Locate the cell with the specified text and output its (x, y) center coordinate. 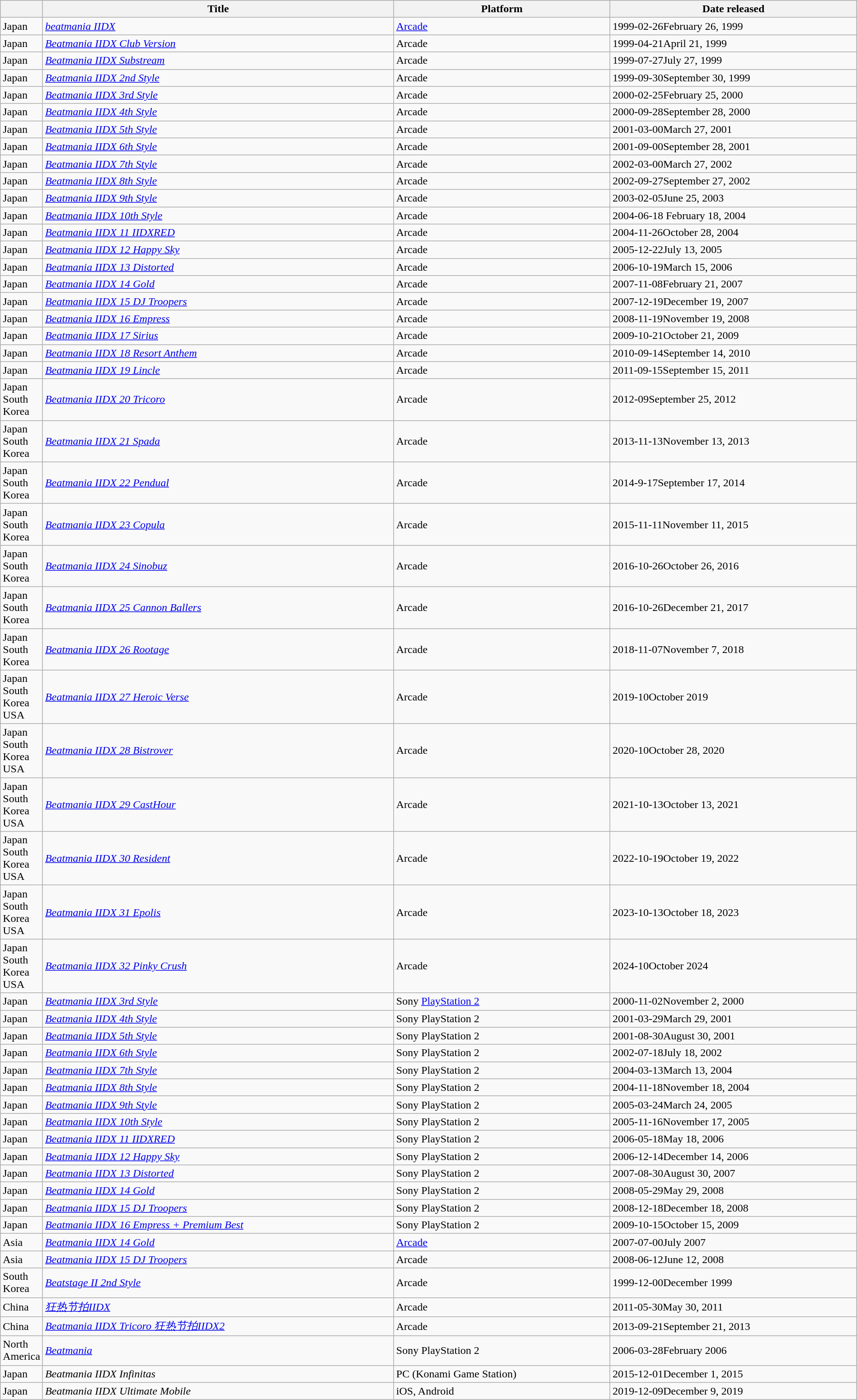
Date released (734, 9)
2005-11-16November 17, 2005 (734, 1122)
Beatmania IIDX Ultimate Mobile (218, 1391)
Beatmania IIDX 24 Sinobuz (218, 566)
2007-07-00July 2007 (734, 1242)
2008-12-18December 18, 2008 (734, 1208)
2006-03-28February 2006 (734, 1350)
2011-09-15September 15, 2011 (734, 370)
Beatmania IIDX 20 Tricoro (218, 399)
2022-10-19October 19, 2022 (734, 859)
2002-07-18July 18, 2002 (734, 1053)
2009-10-15October 15, 2009 (734, 1225)
2007-08-30August 30, 2007 (734, 1174)
1999-12-00December 1999 (734, 1283)
Beatmania IIDX 28 Bistrover (218, 751)
2014-9-17September 17, 2014 (734, 483)
Beatmania (218, 1350)
Beatmania IIDX 17 Sirius (218, 336)
2008-11-19November 19, 2008 (734, 319)
2006-10-19March 15, 2006 (734, 267)
PC (Konami Game Station) (502, 1374)
2004-11-18November 18, 2004 (734, 1087)
2001-03-00March 27, 2001 (734, 129)
2000-09-28September 28, 2000 (734, 112)
2004-11-26October 28, 2004 (734, 233)
Beatmania IIDX 25 Cannon Ballers (218, 607)
2015-12-01December 1, 2015 (734, 1374)
狂热节拍IIDX (218, 1307)
Beatmania IIDX Infinitas (218, 1374)
2005-12-22July 13, 2005 (734, 250)
2003-02-05June 25, 2003 (734, 198)
2010-09-14September 14, 2010 (734, 353)
Beatmania IIDX 23 Copula (218, 524)
2000-11-02November 2, 2000 (734, 1001)
2004-06-18 February 18, 2004 (734, 216)
2019-10October 2019 (734, 697)
2023-10-13October 18, 2023 (734, 912)
2021-10-13October 13, 2021 (734, 804)
Beatmania IIDX 16 Empress + Premium Best (218, 1225)
2018-11-07November 7, 2018 (734, 649)
2012-09September 25, 2012 (734, 399)
Beatmania IIDX 27 Heroic Verse (218, 697)
Beatmania IIDX 18 Resort Anthem (218, 353)
1999-09-30September 30, 1999 (734, 78)
1999-07-27July 27, 1999 (734, 61)
2001-08-30August 30, 2001 (734, 1036)
2011-05-30May 30, 2011 (734, 1307)
Beatmania IIDX 30 Resident (218, 859)
2013-11-13November 13, 2013 (734, 441)
1999-02-26February 26, 1999 (734, 26)
Beatmania IIDX 31 Epolis (218, 912)
2007-11-08February 21, 2007 (734, 284)
2024-10October 2024 (734, 966)
2005-03-24March 24, 2005 (734, 1104)
Beatmania IIDX Tricoro 狂热节拍IIDX2 (218, 1327)
Beatmania IIDX 16 Empress (218, 319)
2000-02-25February 25, 2000 (734, 95)
Title (218, 9)
2006-05-18May 18, 2006 (734, 1139)
2009-10-21October 21, 2009 (734, 336)
2004-03-13March 13, 2004 (734, 1070)
2016-10-26October 26, 2016 (734, 566)
1999-04-21April 21, 1999 (734, 43)
2015-11-11November 11, 2015 (734, 524)
2002-09-27September 27, 2002 (734, 181)
iOS, Android (502, 1391)
2013-09-21September 21, 2013 (734, 1327)
beatmania IIDX (218, 26)
Beatmania IIDX 19 Lincle (218, 370)
Beatmania IIDX 21 Spada (218, 441)
2001-09-00September 28, 2001 (734, 146)
Beatmania IIDX 22 Pendual (218, 483)
North America (22, 1350)
2020-10October 28, 2020 (734, 751)
2007-12-19December 19, 2007 (734, 301)
2006-12-14December 14, 2006 (734, 1156)
2001-03-29March 29, 2001 (734, 1019)
South Korea (22, 1283)
Beatmania IIDX 2nd Style (218, 78)
2002-03-00March 27, 2002 (734, 164)
Beatmania IIDX 26 Rootage (218, 649)
2008-05-29May 29, 2008 (734, 1191)
2016-10-26December 21, 2017 (734, 607)
Beatmania IIDX Club Version (218, 43)
Beatstage II 2nd Style (218, 1283)
Beatmania IIDX Substream (218, 61)
Beatmania IIDX 29 CastHour (218, 804)
Platform (502, 9)
Beatmania IIDX 32 Pinky Crush (218, 966)
2019-12-09December 9, 2019 (734, 1391)
2008-06-12June 12, 2008 (734, 1259)
